Identify which cell holds the provided text, then report its (X, Y) central coordinate. 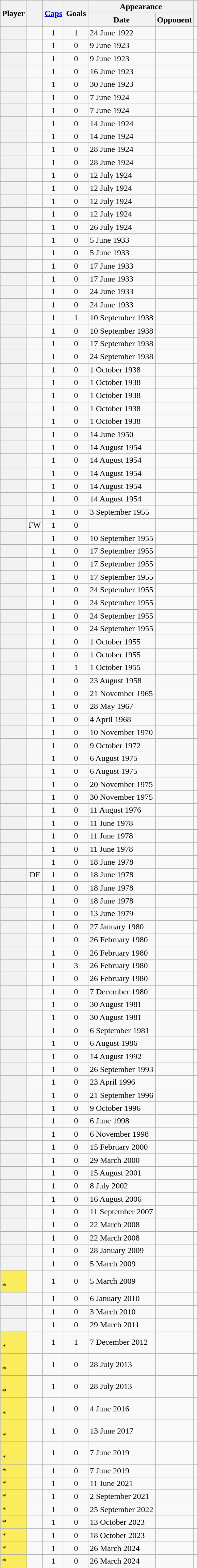
29 March 2000 (121, 1160)
28 May 1967 (121, 706)
3 March 2010 (121, 1312)
23 April 1996 (121, 1082)
17 September 1938 (121, 343)
14 August 1992 (121, 1056)
28 January 2009 (121, 1251)
24 June 1922 (121, 33)
Date (121, 20)
3 September 1955 (121, 512)
20 November 1975 (121, 784)
11 August 1976 (121, 810)
11 June 2021 (121, 1484)
2 September 2021 (121, 1497)
21 November 1965 (121, 693)
25 September 2022 (121, 1509)
7 December 2012 (121, 1342)
DF (35, 875)
6 June 1998 (121, 1121)
Caps (54, 13)
Opponent (175, 20)
6 August 1986 (121, 1043)
13 June 1979 (121, 914)
10 November 1970 (121, 732)
4 June 2016 (121, 1409)
3 (76, 965)
23 August 1958 (121, 681)
6 November 1998 (121, 1134)
8 July 2002 (121, 1186)
7 December 1980 (121, 992)
13 October 2023 (121, 1522)
24 September 1938 (121, 356)
29 March 2011 (121, 1325)
30 June 1923 (121, 84)
9 October 1996 (121, 1108)
Appearance (141, 7)
21 September 1996 (121, 1095)
9 October 1972 (121, 745)
30 November 1975 (121, 797)
13 June 2017 (121, 1430)
16 June 1923 (121, 71)
26 September 1993 (121, 1069)
26 July 1924 (121, 227)
4 April 1968 (121, 719)
10 September 1955 (121, 538)
27 January 1980 (121, 927)
15 February 2000 (121, 1147)
11 September 2007 (121, 1212)
Goals (76, 13)
6 September 1981 (121, 1030)
6 January 2010 (121, 1299)
16 August 2006 (121, 1199)
15 August 2001 (121, 1173)
14 June 1950 (121, 434)
18 October 2023 (121, 1535)
FW (35, 525)
Player (14, 13)
